Extract the (x, y) coordinate from the center of the cell holding the provided text.  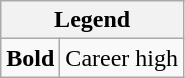
Legend (92, 20)
Bold (30, 58)
Career high (122, 58)
